Find where the given text appears and provide that cell's center as [X, Y] coordinate. 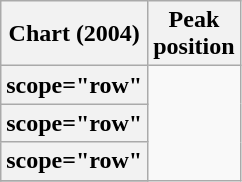
Chart (2004) [74, 34]
Peakposition [194, 34]
